From the cell containing the given text, extract its center point as (X, Y) coordinate. 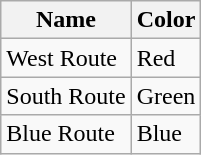
South Route (66, 96)
Color (166, 20)
Green (166, 96)
Blue Route (66, 134)
West Route (66, 58)
Blue (166, 134)
Red (166, 58)
Name (66, 20)
